Locate the cell with the specified text and output its (X, Y) center coordinate. 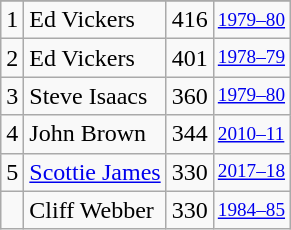
5 (12, 172)
2017–18 (251, 172)
416 (190, 20)
1984–85 (251, 210)
2 (12, 58)
Scottie James (95, 172)
4 (12, 134)
1978–79 (251, 58)
2010–11 (251, 134)
3 (12, 96)
401 (190, 58)
John Brown (95, 134)
1 (12, 20)
Cliff Webber (95, 210)
360 (190, 96)
344 (190, 134)
Steve Isaacs (95, 96)
